Provide the (x, y) coordinate of the cell's center where the given text is located.  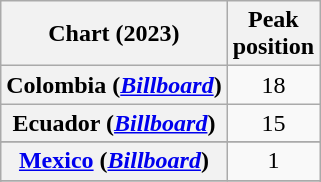
Chart (2023) (114, 34)
1 (273, 161)
18 (273, 85)
15 (273, 123)
Peakposition (273, 34)
Mexico (Billboard) (114, 161)
Ecuador (Billboard) (114, 123)
Colombia (Billboard) (114, 85)
